Pinpoint the cell where the given text exists, returning its (x, y) midpoint coordinate. 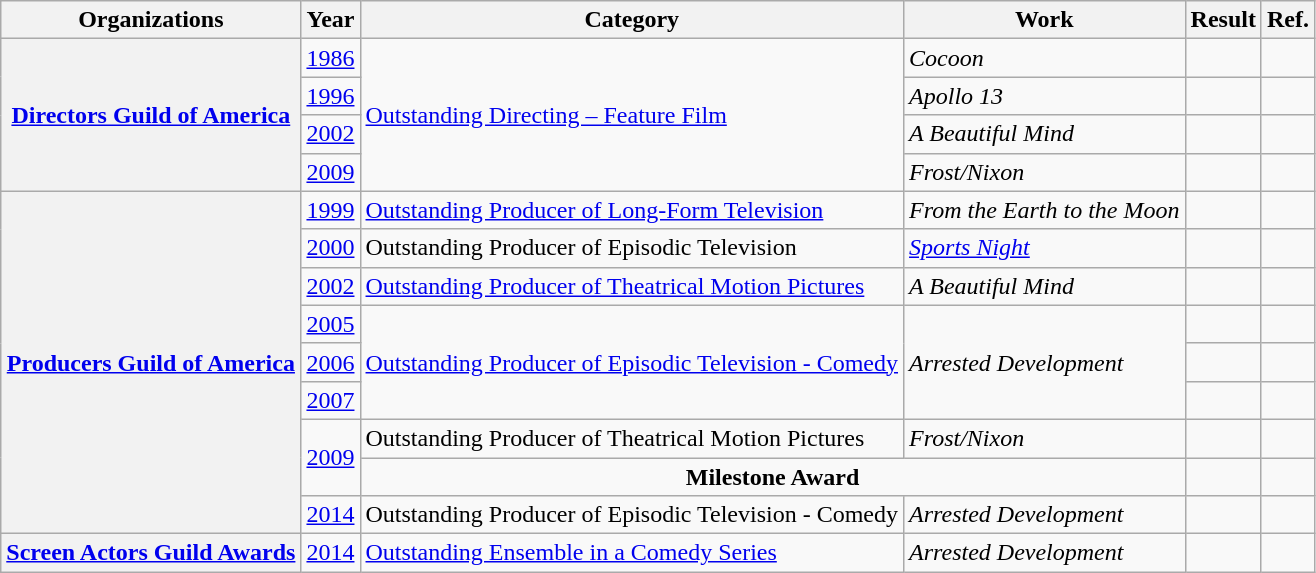
Outstanding Producer of Episodic Television (632, 248)
1986 (330, 58)
Milestone Award (772, 477)
Ref. (1288, 20)
Screen Actors Guild Awards (151, 553)
1996 (330, 96)
Cocoon (1044, 58)
Organizations (151, 20)
From the Earth to the Moon (1044, 210)
Sports Night (1044, 248)
2006 (330, 362)
1999 (330, 210)
Outstanding Directing – Feature Film (632, 115)
Outstanding Producer of Long-Form Television (632, 210)
Result (1223, 20)
Category (632, 20)
Directors Guild of America (151, 115)
Year (330, 20)
Apollo 13 (1044, 96)
Producers Guild of America (151, 362)
Outstanding Ensemble in a Comedy Series (632, 553)
2005 (330, 324)
Work (1044, 20)
2007 (330, 400)
2000 (330, 248)
